Find where the given text appears and provide that cell's center as (x, y) coordinate. 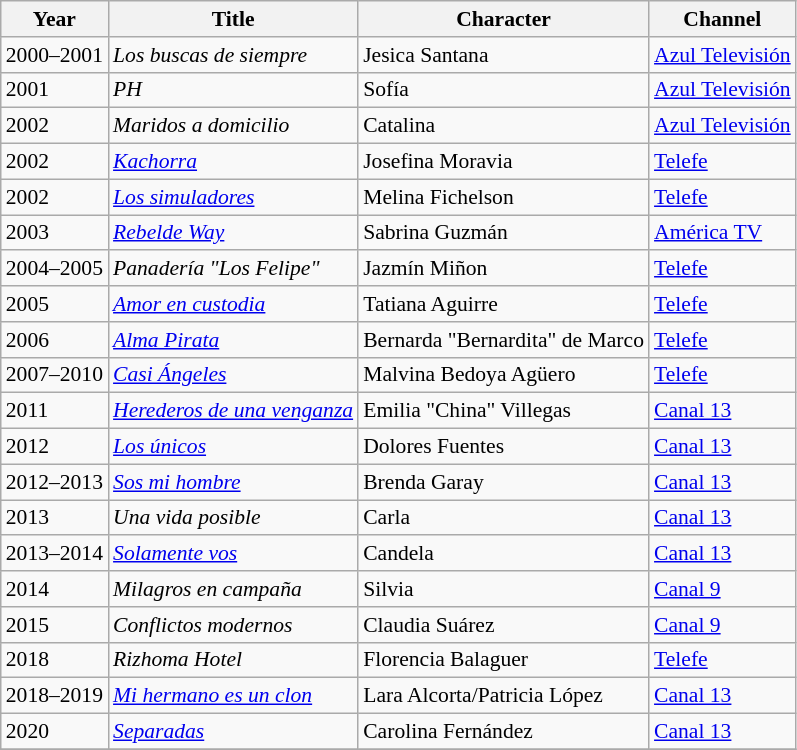
Character (504, 19)
2011 (54, 411)
Catalina (504, 126)
Los simuladores (233, 197)
2006 (54, 340)
2005 (54, 304)
2015 (54, 625)
Tatiana Aguirre (504, 304)
Herederos de una venganza (233, 411)
2018 (54, 660)
2020 (54, 732)
Casi Ángeles (233, 375)
Conflictos modernos (233, 625)
Kachorra (233, 162)
Florencia Balaguer (504, 660)
PH (233, 90)
Los buscas de siempre (233, 55)
Emilia "China" Villegas (504, 411)
Josefina Moravia (504, 162)
Year (54, 19)
Melina Fichelson (504, 197)
Los únicos (233, 447)
2014 (54, 589)
Sofía (504, 90)
Sos mi hombre (233, 482)
Bernarda "Bernardita" de Marco (504, 340)
Channel (722, 19)
2013–2014 (54, 554)
Maridos a domicilio (233, 126)
Panadería "Los Felipe" (233, 269)
Rizhoma Hotel (233, 660)
2004–2005 (54, 269)
Jesica Santana (504, 55)
Jazmín Miñon (504, 269)
2003 (54, 233)
Rebelde Way (233, 233)
Malvina Bedoya Agüero (504, 375)
Carla (504, 518)
América TV (722, 233)
Amor en custodia (233, 304)
2012–2013 (54, 482)
Milagros en campaña (233, 589)
2001 (54, 90)
Sabrina Guzmán (504, 233)
Separadas (233, 732)
2000–2001 (54, 55)
Solamente vos (233, 554)
Brenda Garay (504, 482)
Mi hermano es un clon (233, 696)
Candela (504, 554)
2012 (54, 447)
Carolina Fernández (504, 732)
Claudia Suárez (504, 625)
Title (233, 19)
Una vida posible (233, 518)
Lara Alcorta/Patricia López (504, 696)
2007–2010 (54, 375)
Silvia (504, 589)
2018–2019 (54, 696)
Dolores Fuentes (504, 447)
Alma Pirata (233, 340)
2013 (54, 518)
